Identify which cell holds the provided text, then report its (X, Y) central coordinate. 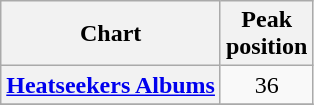
Heatseekers Albums (111, 85)
Peakposition (266, 34)
Chart (111, 34)
36 (266, 85)
